Return the [X, Y] coordinate for the center point of the cell that contains the specified text.  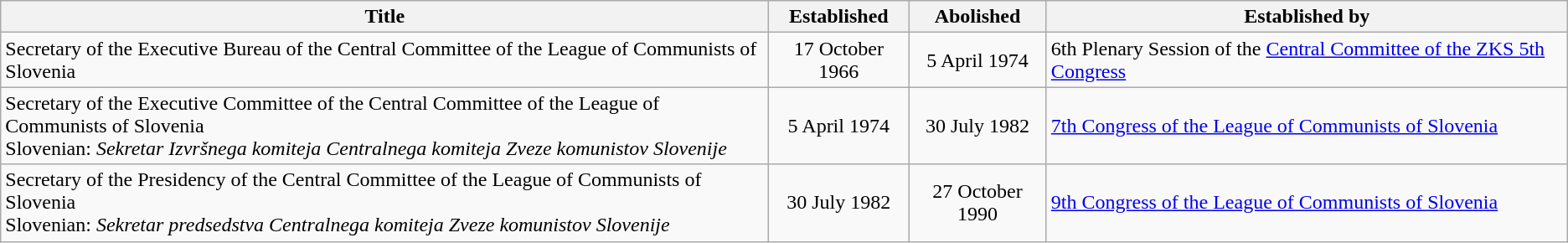
Abolished [978, 17]
Title [385, 17]
6th Plenary Session of the Central Committee of the ZKS 5th Congress [1307, 60]
17 October 1966 [839, 60]
Secretary of the Executive Bureau of the Central Committee of the League of Communists of Slovenia [385, 60]
Established [839, 17]
27 October 1990 [978, 203]
Established by [1307, 17]
9th Congress of the League of Communists of Slovenia [1307, 203]
7th Congress of the League of Communists of Slovenia [1307, 126]
